Locate the cell with the specified text and output its (x, y) center coordinate. 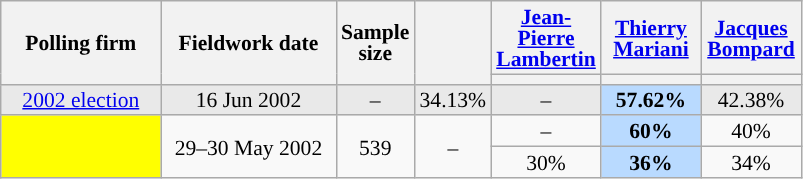
Fieldwork date (248, 42)
2002 election (81, 100)
539 (375, 147)
Jean-Pierre Lambertin (546, 38)
30% (546, 162)
Jacques Bompard (751, 38)
29–30 May 2002 (248, 147)
Polling firm (81, 42)
34% (751, 162)
36% (651, 162)
60% (651, 132)
57.62% (651, 100)
40% (751, 132)
42.38% (751, 100)
Samplesize (375, 42)
16 Jun 2002 (248, 100)
34.13% (452, 100)
Thierry Mariani (651, 38)
